Locate the cell with the specified text and output its [X, Y] center coordinate. 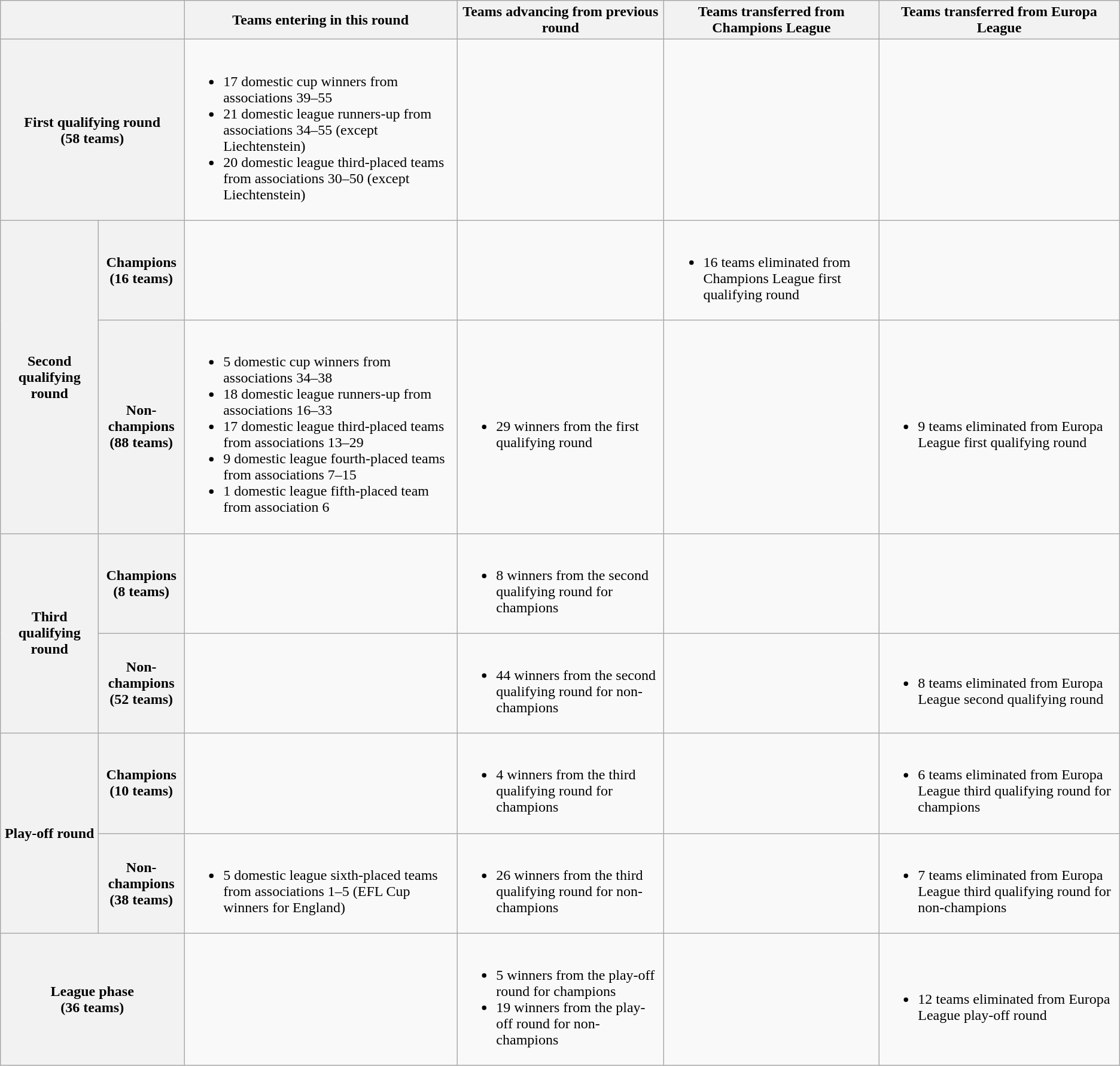
Teams entering in this round [321, 20]
Non-champions(52 teams) [141, 684]
44 winners from the second qualifying round for non-champions [561, 684]
26 winners from the third qualifying round for non-champions [561, 883]
6 teams eliminated from Europa League third qualifying round for champions [999, 783]
16 teams eliminated from Champions League first qualifying round [772, 271]
8 winners from the second qualifying round for champions [561, 583]
Play-off round [50, 833]
9 teams eliminated from Europa League first qualifying round [999, 427]
Teams transferred from Europa League [999, 20]
Teams advancing from previous round [561, 20]
Champions(8 teams) [141, 583]
5 domestic league sixth-placed teams from associations 1–5 (EFL Cup winners for England) [321, 883]
7 teams eliminated from Europa League third qualifying round for non-champions [999, 883]
29 winners from the first qualifying round [561, 427]
4 winners from the third qualifying round for champions [561, 783]
5 winners from the play-off round for champions19 winners from the play-off round for non-champions [561, 1000]
Champions(10 teams) [141, 783]
League phase(36 teams) [92, 1000]
12 teams eliminated from Europa League play-off round [999, 1000]
First qualifying round(58 teams) [92, 130]
Teams transferred from Champions League [772, 20]
Champions(16 teams) [141, 271]
Second qualifying round [50, 377]
8 teams eliminated from Europa League second qualifying round [999, 684]
Non-champions(88 teams) [141, 427]
Non-champions(38 teams) [141, 883]
Third qualifying round [50, 633]
